Capture the cell that displays the provided text and extract its (x, y) central coordinate. 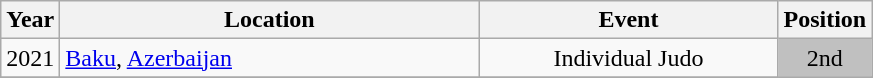
Location (270, 20)
Event (628, 20)
Year (30, 20)
2021 (30, 58)
2nd (825, 58)
Baku, Azerbaijan (270, 58)
Individual Judo (628, 58)
Position (825, 20)
